For the text-containing cell, return its midpoint in (X, Y) coordinate format. 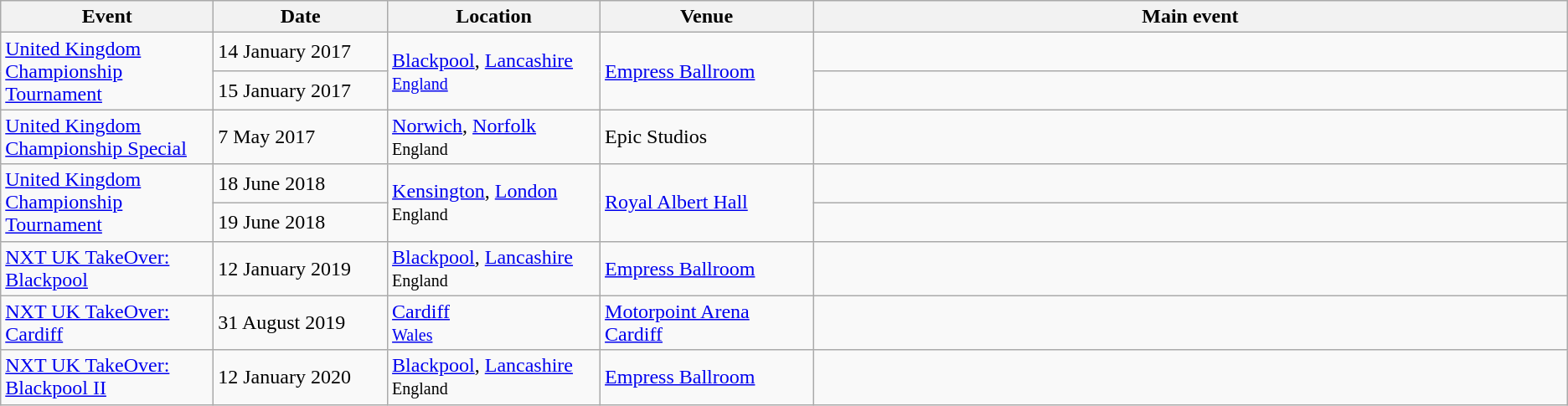
United Kingdom Championship Special (107, 137)
Main event (1191, 17)
Event (107, 17)
12 January 2019 (301, 268)
Date (301, 17)
NXT UK TakeOver: Cardiff (107, 323)
Kensington, LondonEngland (494, 203)
NXT UK TakeOver: Blackpool II (107, 377)
7 May 2017 (301, 137)
Motorpoint Arena Cardiff (707, 323)
Royal Albert Hall (707, 203)
31 August 2019 (301, 323)
NXT UK TakeOver: Blackpool (107, 268)
Epic Studios (707, 137)
18 June 2018 (301, 183)
Norwich, NorfolkEngland (494, 137)
15 January 2017 (301, 90)
Location (494, 17)
Venue (707, 17)
CardiffWales (494, 323)
14 January 2017 (301, 52)
12 January 2020 (301, 377)
19 June 2018 (301, 222)
